Identify which cell holds the provided text, then report its [X, Y] central coordinate. 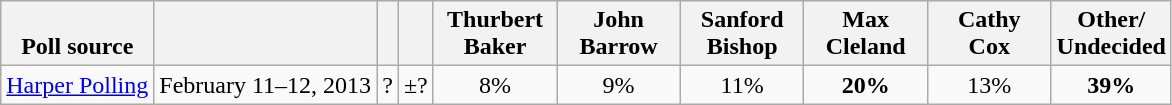
8% [495, 85]
CathyCox [989, 34]
MaxCleland [866, 34]
±? [416, 85]
SanfordBishop [742, 34]
Poll source [78, 34]
? [388, 85]
ThurbertBaker [495, 34]
13% [989, 85]
Other/Undecided [1111, 34]
39% [1111, 85]
9% [619, 85]
February 11–12, 2013 [266, 85]
JohnBarrow [619, 34]
Harper Polling [78, 85]
20% [866, 85]
11% [742, 85]
